Return the (x, y) coordinate for the center point of the cell that contains the specified text.  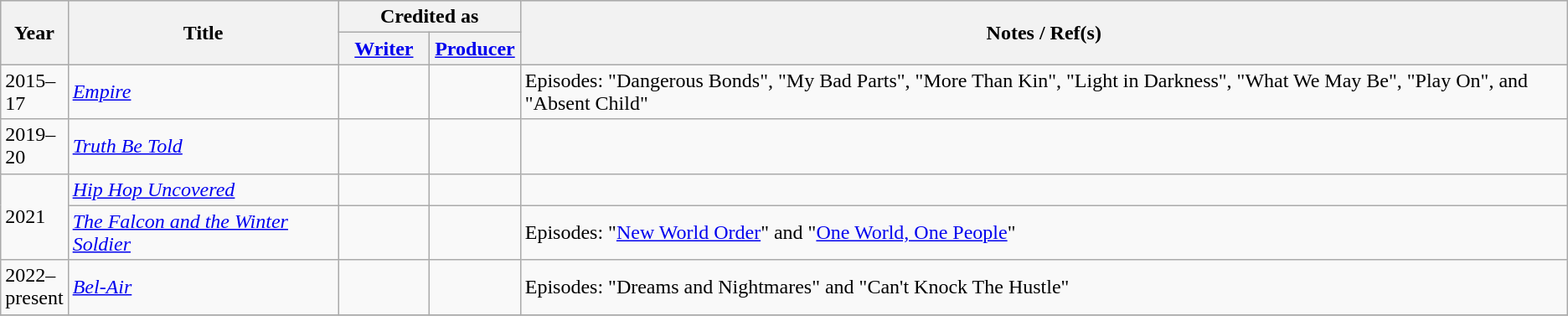
Year (34, 33)
Truth Be Told (203, 146)
Notes / Ref(s) (1044, 33)
2019–20 (34, 146)
Credited as (429, 17)
Episodes: "Dangerous Bonds", "My Bad Parts", "More Than Kin", "Light in Darkness", "What We May Be", "Play On", and "Absent Child" (1044, 92)
Episodes: "New World Order" and "One World, One People" (1044, 233)
Empire (203, 92)
2021 (34, 216)
Hip Hop Uncovered (203, 189)
Title (203, 33)
The Falcon and the Winter Soldier (203, 233)
Bel-Air (203, 287)
Episodes: "Dreams and Nightmares" and "Can't Knock The Hustle" (1044, 287)
2022–present (34, 287)
Writer (384, 49)
Producer (476, 49)
2015–17 (34, 92)
